Return [X, Y] of the center of cell containing provided text 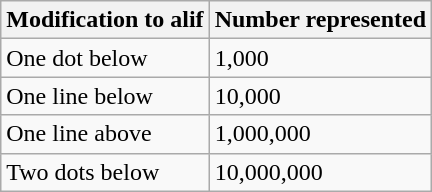
One line above [105, 134]
1,000 [320, 58]
10,000,000 [320, 172]
10,000 [320, 96]
One dot below [105, 58]
One line below [105, 96]
Two dots below [105, 172]
Modification to alif [105, 20]
1,000,000 [320, 134]
Number represented [320, 20]
